Detect which cell encompasses the target text, then output its (X, Y) center coordinate. 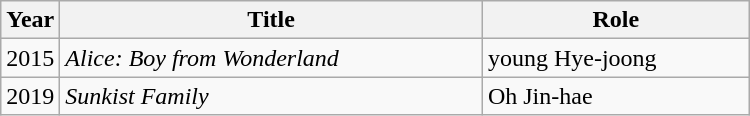
2019 (30, 96)
Sunkist Family (272, 96)
young Hye-joong (616, 58)
Title (272, 20)
Year (30, 20)
2015 (30, 58)
Role (616, 20)
Oh Jin-hae (616, 96)
Alice: Boy from Wonderland (272, 58)
